Identify which cell holds the provided text, then report its (x, y) central coordinate. 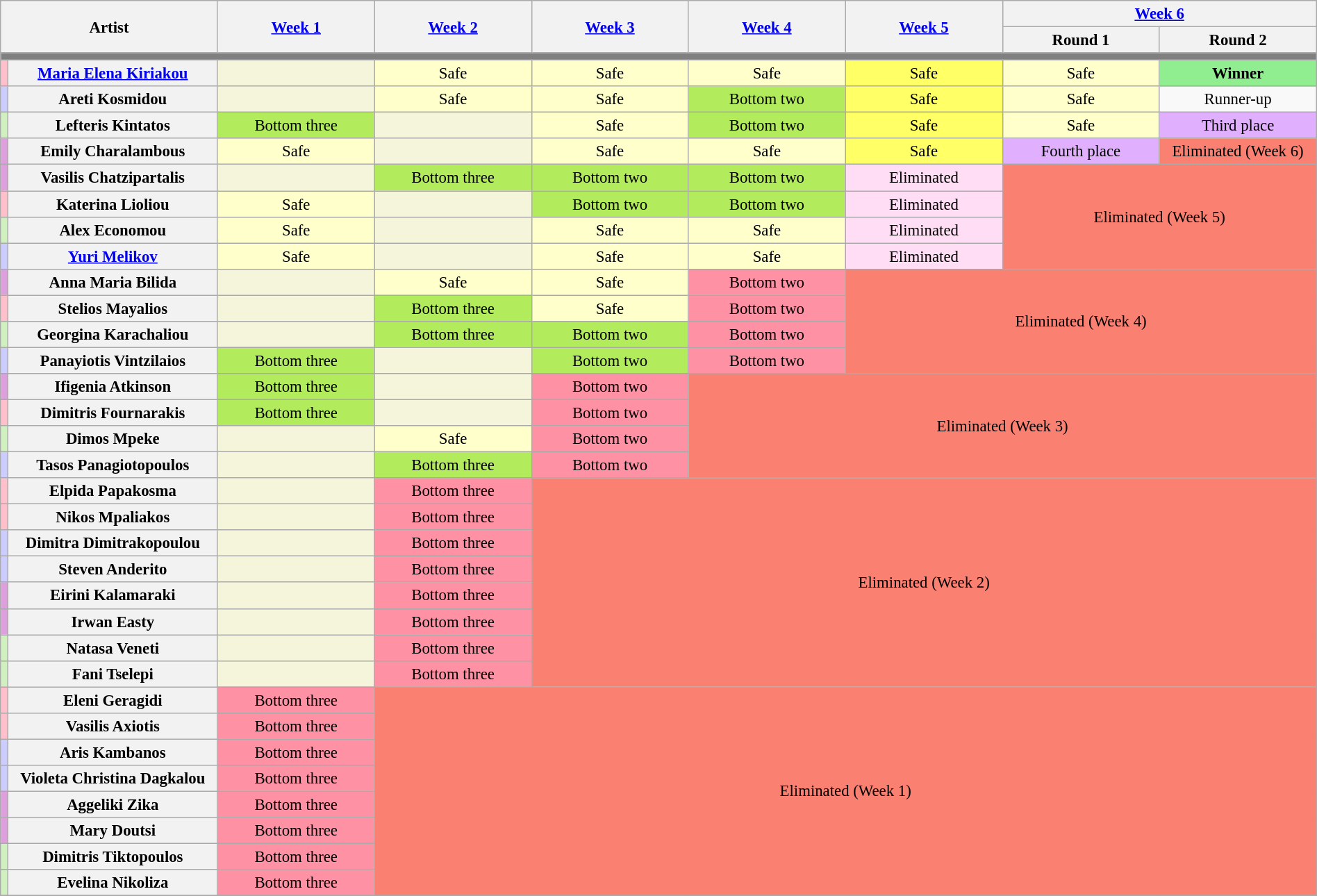
Winner (1238, 74)
Lefteris Kintatos (113, 126)
Violeta Christina Dagkalou (113, 779)
Artist (110, 26)
Runner-up (1238, 99)
Week 5 (924, 26)
Week 2 (453, 26)
Fani Tselepi (113, 674)
Week 6 (1159, 14)
Anna Maria Bilida (113, 282)
Maria Elena Kiriakou (113, 74)
Fourth place (1081, 152)
Elpida Papakosma (113, 491)
Irwan Easty (113, 622)
Week 4 (767, 26)
Panayiotis Vintzilaios (113, 360)
Vasilis Axiotis (113, 727)
Eliminated (Week 1) (845, 792)
Areti Kosmidou (113, 99)
Third place (1238, 126)
Dimitra Dimitrakopoulou (113, 543)
Alex Economou (113, 230)
Round 2 (1238, 40)
Nikos Mpaliakos (113, 517)
Eliminated (Week 4) (1081, 321)
Eliminated (Week 5) (1159, 217)
Eleni Geragidi (113, 700)
Mary Doutsi (113, 831)
Dimitris Fournarakis (113, 413)
Dimos Mpeke (113, 439)
Eliminated (Week 6) (1238, 152)
Katerina Lioliou (113, 204)
Steven Anderito (113, 570)
Week 1 (296, 26)
Tasos Panagiotopoulos (113, 465)
Vasilis Chatzipartalis (113, 178)
Evelina Nikoliza (113, 883)
Yuri Melikov (113, 256)
Dimitris Tiktopoulos (113, 857)
Emily Charalambous (113, 152)
Eliminated (Week 2) (924, 582)
Natasa Veneti (113, 648)
Week 3 (610, 26)
Aggeliki Zika (113, 804)
Eirini Kalamaraki (113, 596)
Stelios Mayalios (113, 308)
Ifigenia Atkinson (113, 387)
Eliminated (Week 3) (1002, 426)
Georgina Karachaliou (113, 335)
Aris Kambanos (113, 752)
Round 1 (1081, 40)
